Identify which cell holds the provided text, then report its [x, y] central coordinate. 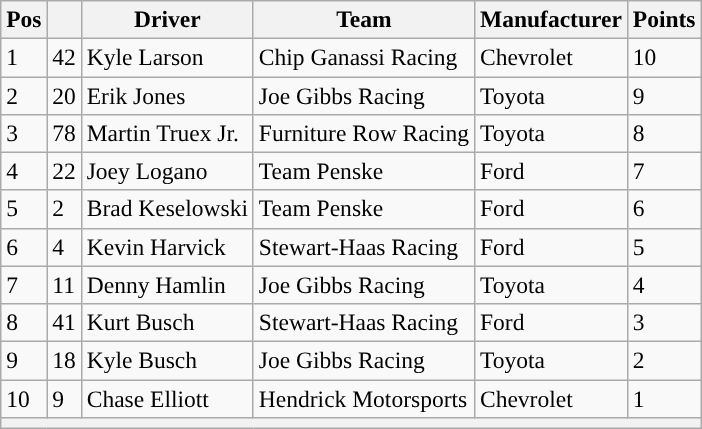
Kyle Busch [167, 360]
Chase Elliott [167, 398]
11 [64, 285]
Furniture Row Racing [364, 133]
Kyle Larson [167, 57]
Pos [24, 19]
Chip Ganassi Racing [364, 57]
42 [64, 57]
Erik Jones [167, 95]
Brad Keselowski [167, 209]
Joey Logano [167, 171]
18 [64, 360]
78 [64, 133]
Manufacturer [552, 19]
Kevin Harvick [167, 247]
Martin Truex Jr. [167, 133]
Team [364, 19]
Kurt Busch [167, 322]
41 [64, 322]
22 [64, 171]
Hendrick Motorsports [364, 398]
Points [664, 19]
Driver [167, 19]
20 [64, 95]
Denny Hamlin [167, 285]
